Return the [x, y] coordinate for the center point of the cell that contains the specified text.  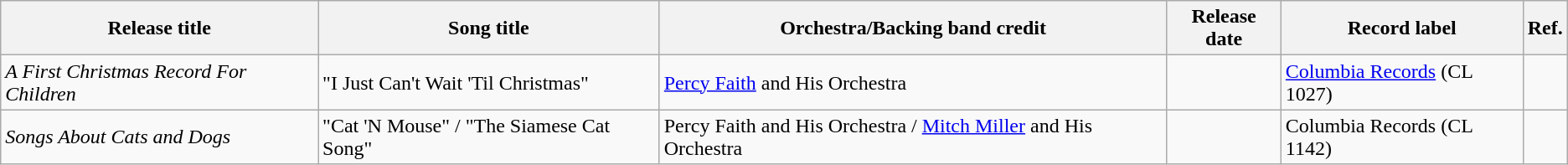
Columbia Records (CL 1142) [1402, 137]
"Cat 'N Mouse" / "The Siamese Cat Song" [489, 137]
"I Just Can't Wait 'Til Christmas" [489, 82]
Release date [1224, 28]
Orchestra/Backing band credit [913, 28]
Ref. [1545, 28]
Percy Faith and His Orchestra / Mitch Miller and His Orchestra [913, 137]
Columbia Records (CL 1027) [1402, 82]
A First Christmas Record For Children [159, 82]
Songs About Cats and Dogs [159, 137]
Record label [1402, 28]
Song title [489, 28]
Release title [159, 28]
Percy Faith and His Orchestra [913, 82]
